Provide the [x, y] coordinate of the cell's center where the given text is located.  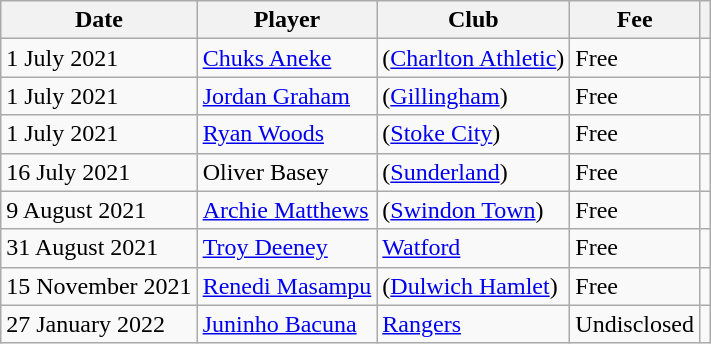
(Sunderland) [474, 172]
(Gillingham) [474, 96]
Jordan Graham [287, 96]
Oliver Basey [287, 172]
Fee [635, 20]
16 July 2021 [99, 172]
15 November 2021 [99, 286]
Undisclosed [635, 324]
(Stoke City) [474, 134]
9 August 2021 [99, 210]
(Charlton Athletic) [474, 58]
Troy Deeney [287, 248]
Rangers [474, 324]
Chuks Aneke [287, 58]
(Swindon Town) [474, 210]
Ryan Woods [287, 134]
(Dulwich Hamlet) [474, 286]
Date [99, 20]
Club [474, 20]
Juninho Bacuna [287, 324]
Renedi Masampu [287, 286]
Player [287, 20]
27 January 2022 [99, 324]
Archie Matthews [287, 210]
31 August 2021 [99, 248]
Watford [474, 248]
